Output the (X, Y) coordinate of the center of the cell containing the given text.  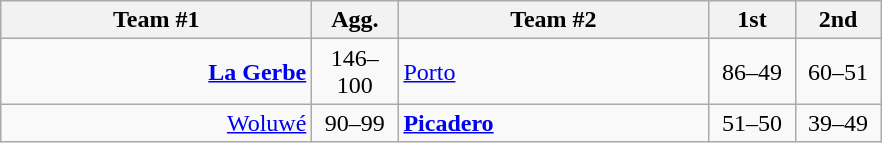
146–100 (355, 72)
Agg. (355, 20)
Team #1 (156, 20)
60–51 (838, 72)
86–49 (752, 72)
1st (752, 20)
La Gerbe (156, 72)
90–99 (355, 123)
39–49 (838, 123)
Team #2 (554, 20)
Picadero (554, 123)
2nd (838, 20)
Woluwé (156, 123)
Porto (554, 72)
51–50 (752, 123)
